Extract the (x, y) coordinate from the center of the cell holding the provided text.  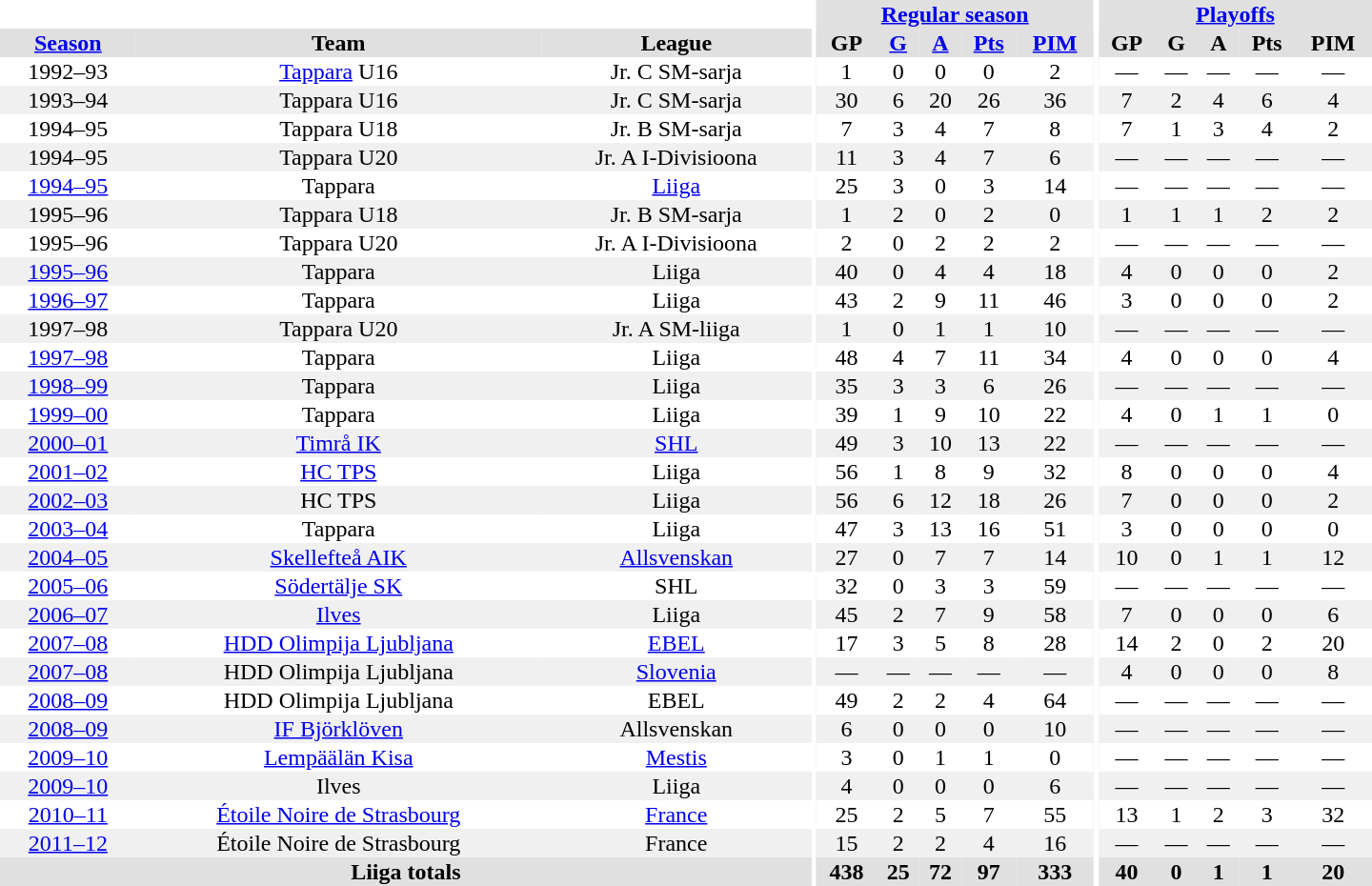
Timrå IK (339, 443)
2005–06 (69, 586)
27 (847, 557)
2006–07 (69, 614)
72 (940, 872)
1992–93 (69, 71)
Södertälje SK (339, 586)
2002–03 (69, 500)
35 (847, 386)
46 (1054, 300)
97 (989, 872)
36 (1054, 100)
Team (339, 43)
2011–12 (69, 843)
34 (1054, 357)
Slovenia (676, 672)
Regular season (955, 14)
Playoffs (1235, 14)
Liiga totals (406, 872)
55 (1054, 815)
47 (847, 529)
59 (1054, 586)
51 (1054, 529)
1996–97 (69, 300)
Lempäälän Kisa (339, 757)
58 (1054, 614)
17 (847, 643)
Mestis (676, 757)
28 (1054, 643)
IF Björklöven (339, 729)
Skellefteå AIK (339, 557)
333 (1054, 872)
1998–99 (69, 386)
Jr. A SM-liiga (676, 329)
64 (1054, 700)
438 (847, 872)
48 (847, 357)
Season (69, 43)
2003–04 (69, 529)
2001–02 (69, 472)
43 (847, 300)
League (676, 43)
2004–05 (69, 557)
45 (847, 614)
30 (847, 100)
2010–11 (69, 815)
1993–94 (69, 100)
2000–01 (69, 443)
39 (847, 414)
1999–00 (69, 414)
15 (847, 843)
